Return [x, y] of the center of cell containing provided text 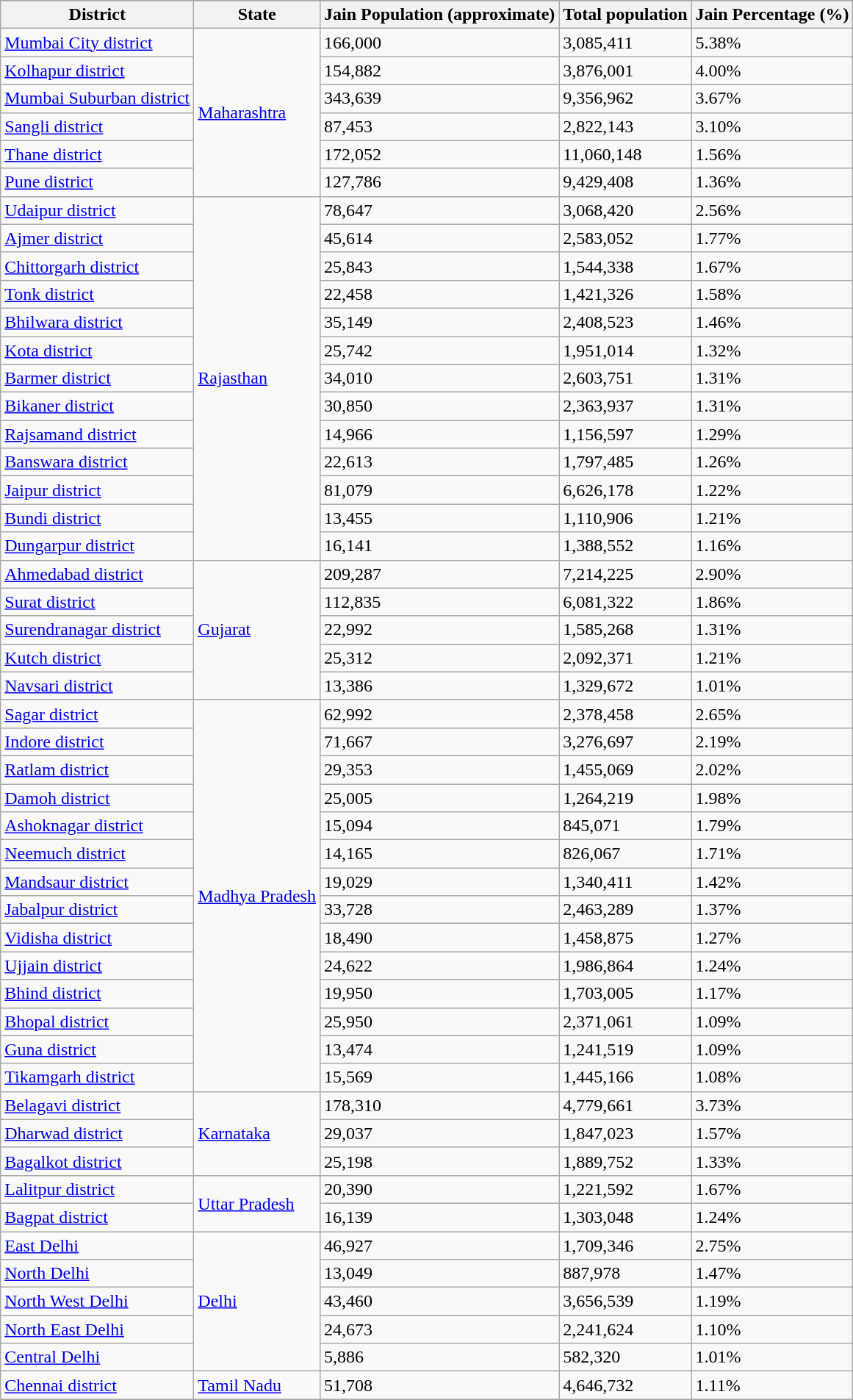
Mumbai City district [97, 43]
19,950 [439, 994]
1,388,552 [625, 546]
Ahmedabad district [97, 574]
43,460 [439, 1302]
1,889,752 [625, 1161]
Thane district [97, 154]
2.75% [772, 1246]
30,850 [439, 406]
1.10% [772, 1329]
Dungarpur district [97, 546]
Mandsaur district [97, 882]
172,052 [439, 154]
11,060,148 [625, 154]
Surendranagar district [97, 630]
24,673 [439, 1329]
1.56% [772, 154]
18,490 [439, 938]
51,708 [439, 1385]
1,709,346 [625, 1246]
1,110,906 [625, 518]
6,626,178 [625, 490]
Uttar Pradesh [257, 1203]
2.02% [772, 769]
1.79% [772, 826]
15,094 [439, 826]
887,978 [625, 1274]
Karnataka [257, 1133]
826,067 [625, 854]
3.73% [772, 1105]
582,320 [625, 1357]
1,221,592 [625, 1189]
Kutch district [97, 658]
20,390 [439, 1189]
1.37% [772, 910]
Bagpat district [97, 1217]
Ratlam district [97, 769]
Ujjain district [97, 966]
2,371,061 [625, 1022]
34,010 [439, 378]
Rajsamand district [97, 434]
22,613 [439, 462]
25,843 [439, 266]
209,287 [439, 574]
1.46% [772, 322]
Dharwad district [97, 1133]
Maharashtra [257, 112]
Barmer district [97, 378]
Belagavi district [97, 1105]
25,312 [439, 658]
North Delhi [97, 1274]
1,421,326 [625, 294]
Indore district [97, 742]
1,455,069 [625, 769]
Kolhapur district [97, 71]
35,149 [439, 322]
1.36% [772, 182]
13,455 [439, 518]
845,071 [625, 826]
2,463,289 [625, 910]
Ajmer district [97, 238]
24,622 [439, 966]
Bhopal district [97, 1022]
25,005 [439, 797]
4,646,732 [625, 1385]
3,276,697 [625, 742]
2.56% [772, 210]
29,037 [439, 1133]
2,363,937 [625, 406]
Sagar district [97, 714]
Gujarat [257, 630]
Bikaner district [97, 406]
Bagalkot district [97, 1161]
3,068,420 [625, 210]
Tonk district [97, 294]
Madhya Pradesh [257, 895]
78,647 [439, 210]
Jabalpur district [97, 910]
Tikamgarh district [97, 1077]
Central Delhi [97, 1357]
Jaipur district [97, 490]
1.86% [772, 602]
3,656,539 [625, 1302]
Damoh district [97, 797]
6,081,322 [625, 602]
16,139 [439, 1217]
State [257, 15]
2,241,624 [625, 1329]
2,378,458 [625, 714]
1,951,014 [625, 351]
2.90% [772, 574]
1,544,338 [625, 266]
1.33% [772, 1161]
Surat district [97, 602]
19,029 [439, 882]
North East Delhi [97, 1329]
1.27% [772, 938]
81,079 [439, 490]
Bhind district [97, 994]
14,966 [439, 434]
1.47% [772, 1274]
1.57% [772, 1133]
1.32% [772, 351]
1.42% [772, 882]
1,156,597 [625, 434]
1.29% [772, 434]
Kota district [97, 351]
2.65% [772, 714]
33,728 [439, 910]
154,882 [439, 71]
13,474 [439, 1049]
1.17% [772, 994]
25,742 [439, 351]
45,614 [439, 238]
343,639 [439, 98]
7,214,225 [625, 574]
Chittorgarh district [97, 266]
62,992 [439, 714]
1.98% [772, 797]
178,310 [439, 1105]
9,429,408 [625, 182]
22,992 [439, 630]
Bhilwara district [97, 322]
1,241,519 [625, 1049]
1.11% [772, 1385]
1,264,219 [625, 797]
1,458,875 [625, 938]
Jain Percentage (%) [772, 15]
Total population [625, 15]
Sangli district [97, 126]
1,847,023 [625, 1133]
2,822,143 [625, 126]
1.16% [772, 546]
1,797,485 [625, 462]
Ashoknagar district [97, 826]
13,049 [439, 1274]
71,667 [439, 742]
2.19% [772, 742]
Mumbai Suburban district [97, 98]
Vidisha district [97, 938]
1.58% [772, 294]
1,303,048 [625, 1217]
1.26% [772, 462]
North West Delhi [97, 1302]
2,603,751 [625, 378]
4,779,661 [625, 1105]
25,198 [439, 1161]
1,445,166 [625, 1077]
1.77% [772, 238]
25,950 [439, 1022]
Navsari district [97, 686]
Delhi [257, 1302]
13,386 [439, 686]
22,458 [439, 294]
1,585,268 [625, 630]
3,876,001 [625, 71]
5.38% [772, 43]
4.00% [772, 71]
Chennai district [97, 1385]
3.67% [772, 98]
East Delhi [97, 1246]
District [97, 15]
1,703,005 [625, 994]
15,569 [439, 1077]
Rajasthan [257, 378]
14,165 [439, 854]
Tamil Nadu [257, 1385]
1,329,672 [625, 686]
Guna district [97, 1049]
Bundi district [97, 518]
1,986,864 [625, 966]
29,353 [439, 769]
127,786 [439, 182]
Banswara district [97, 462]
46,927 [439, 1246]
2,583,052 [625, 238]
Jain Population (approximate) [439, 15]
1.71% [772, 854]
Lalitpur district [97, 1189]
16,141 [439, 546]
1.19% [772, 1302]
1.22% [772, 490]
2,092,371 [625, 658]
3.10% [772, 126]
Neemuch district [97, 854]
1.08% [772, 1077]
5,886 [439, 1357]
3,085,411 [625, 43]
112,835 [439, 602]
Udaipur district [97, 210]
87,453 [439, 126]
1,340,411 [625, 882]
2,408,523 [625, 322]
166,000 [439, 43]
Pune district [97, 182]
9,356,962 [625, 98]
